Locate the cell with the specified text and output its [X, Y] center coordinate. 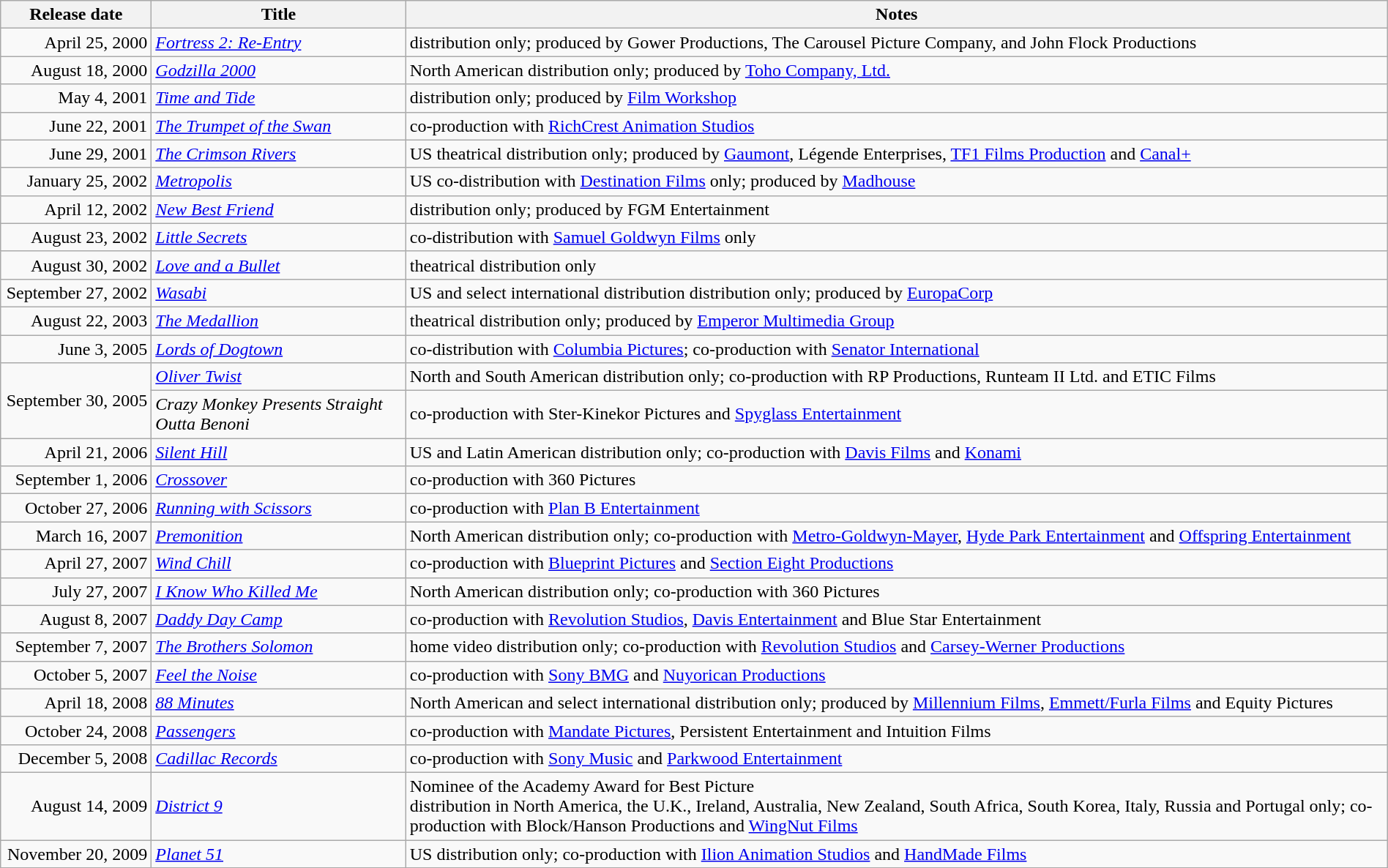
North American distribution only; produced by Toho Company, Ltd. [896, 70]
US co-distribution with Destination Films only; produced by Madhouse [896, 182]
co-distribution with Columbia Pictures; co-production with Senator International [896, 349]
January 25, 2002 [76, 182]
North American distribution only; co-production with 360 Pictures [896, 591]
co-production with RichCrest Animation Studios [896, 126]
March 16, 2007 [76, 536]
home video distribution only; co-production with Revolution Studios and Carsey-Werner Productions [896, 647]
Release date [76, 15]
Crossover [278, 480]
distribution only; produced by FGM Entertainment [896, 209]
Love and a Bullet [278, 265]
April 21, 2006 [76, 452]
theatrical distribution only; produced by Emperor Multimedia Group [896, 321]
June 29, 2001 [76, 154]
June 22, 2001 [76, 126]
April 27, 2007 [76, 564]
April 18, 2008 [76, 703]
Time and Tide [278, 98]
Running with Scissors [278, 508]
I Know Who Killed Me [278, 591]
co-production with Revolution Studios, Davis Entertainment and Blue Star Entertainment [896, 619]
Metropolis [278, 182]
Silent Hill [278, 452]
North American and select international distribution only; produced by Millennium Films, Emmett/Furla Films and Equity Pictures [896, 703]
The Medallion [278, 321]
October 27, 2006 [76, 508]
December 5, 2008 [76, 758]
co-production with Mandate Pictures, Persistent Entertainment and Intuition Films [896, 730]
co-production with Sony BMG and Nuyorican Productions [896, 675]
New Best Friend [278, 209]
June 3, 2005 [76, 349]
North and South American distribution only; co-production with RP Productions, Runteam II Ltd. and ETIC Films [896, 377]
Passengers [278, 730]
distribution only; produced by Film Workshop [896, 98]
November 20, 2009 [76, 854]
co-distribution with Samuel Goldwyn Films only [896, 237]
Oliver Twist [278, 377]
August 18, 2000 [76, 70]
September 30, 2005 [76, 401]
Premonition [278, 536]
co-production with Plan B Entertainment [896, 508]
April 25, 2000 [76, 42]
Feel the Noise [278, 675]
Wind Chill [278, 564]
August 22, 2003 [76, 321]
The Trumpet of the Swan [278, 126]
September 27, 2002 [76, 293]
October 24, 2008 [76, 730]
August 30, 2002 [76, 265]
Daddy Day Camp [278, 619]
August 23, 2002 [76, 237]
May 4, 2001 [76, 98]
US theatrical distribution only; produced by Gaumont, Légende Enterprises, TF1 Films Production and Canal+ [896, 154]
Cadillac Records [278, 758]
Wasabi [278, 293]
District 9 [278, 806]
Godzilla 2000 [278, 70]
co-production with Sony Music and Parkwood Entertainment [896, 758]
Little Secrets [278, 237]
US and select international distribution distribution only; produced by EuropaCorp [896, 293]
North American distribution only; co-production with Metro-Goldwyn-Mayer, Hyde Park Entertainment and Offspring Entertainment [896, 536]
US distribution only; co-production with Ilion Animation Studios and HandMade Films [896, 854]
September 1, 2006 [76, 480]
co-production with Ster-Kinekor Pictures and Spyglass Entertainment [896, 414]
The Crimson Rivers [278, 154]
September 7, 2007 [76, 647]
Title [278, 15]
co-production with Blueprint Pictures and Section Eight Productions [896, 564]
88 Minutes [278, 703]
October 5, 2007 [76, 675]
April 12, 2002 [76, 209]
August 8, 2007 [76, 619]
August 14, 2009 [76, 806]
The Brothers Solomon [278, 647]
co-production with 360 Pictures [896, 480]
Planet 51 [278, 854]
July 27, 2007 [76, 591]
Fortress 2: Re-Entry [278, 42]
theatrical distribution only [896, 265]
Lords of Dogtown [278, 349]
Crazy Monkey Presents Straight Outta Benoni [278, 414]
distribution only; produced by Gower Productions, The Carousel Picture Company, and John Flock Productions [896, 42]
US and Latin American distribution only; co-production with Davis Films and Konami [896, 452]
Notes [896, 15]
